Scan for the cell matching the given text and deliver its [x, y] coordinate at center. 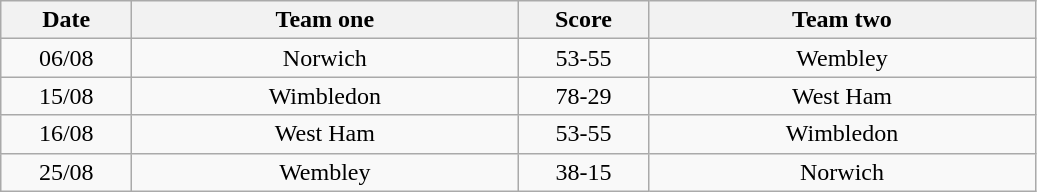
78-29 [584, 96]
Date [66, 20]
16/08 [66, 134]
15/08 [66, 96]
06/08 [66, 58]
38-15 [584, 172]
Team two [842, 20]
Team one [325, 20]
25/08 [66, 172]
Score [584, 20]
